Determine the [x, y] coordinate at the center of the cell enclosing the given text.  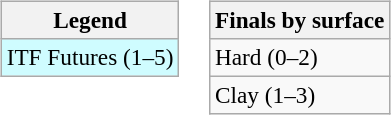
Legend [90, 20]
ITF Futures (1–5) [90, 57]
Clay (1–3) [300, 95]
Finals by surface [300, 20]
Hard (0–2) [300, 57]
